Locate the cell with the specified text and output its [x, y] center coordinate. 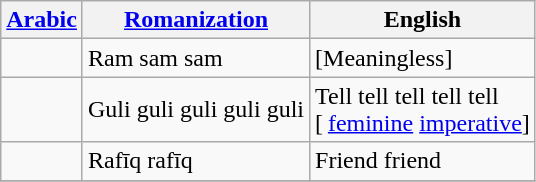
Rafīq rafīq [196, 161]
Arabic [42, 20]
Friend friend [423, 161]
[Meaningless] [423, 58]
English [423, 20]
Ram sam sam [196, 58]
Tell tell tell tell tell [ feminine imperative] [423, 110]
Guli guli guli guli guli [196, 110]
Romanization [196, 20]
